Detect which cell encompasses the target text, then output its [X, Y] center coordinate. 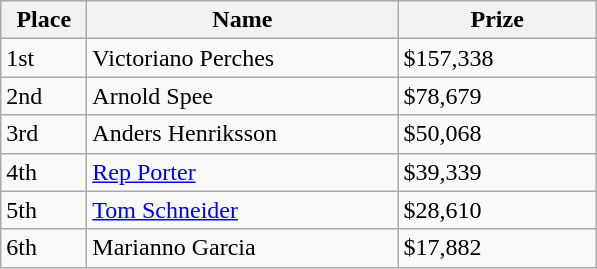
Rep Porter [242, 172]
$39,339 [498, 172]
Marianno Garcia [242, 248]
Anders Henriksson [242, 134]
Name [242, 20]
2nd [44, 96]
4th [44, 172]
Tom Schneider [242, 210]
Place [44, 20]
$78,679 [498, 96]
$157,338 [498, 58]
$17,882 [498, 248]
6th [44, 248]
$50,068 [498, 134]
$28,610 [498, 210]
Victoriano Perches [242, 58]
Prize [498, 20]
Arnold Spee [242, 96]
5th [44, 210]
1st [44, 58]
3rd [44, 134]
